Identify which cell holds the provided text, then report its [x, y] central coordinate. 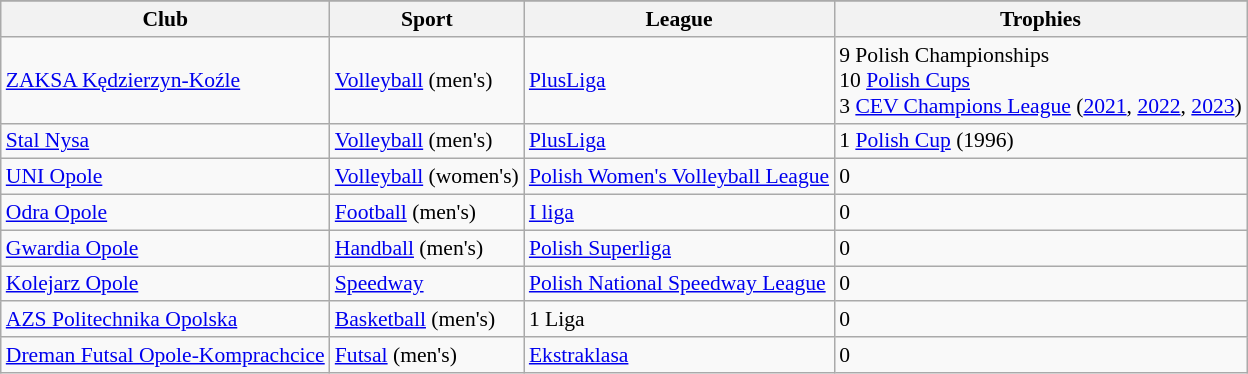
ZAKSA Kędzierzyn-Koźle [166, 80]
Ekstraklasa [679, 355]
Polish National Speedway League [679, 284]
I liga [679, 213]
9 Polish Championships10 Polish Cups3 CEV Champions League (2021, 2022, 2023) [1040, 80]
Polish Superliga [679, 248]
Polish Women's Volleyball League [679, 177]
AZS Politechnika Opolska [166, 320]
Football (men's) [427, 213]
Trophies [1040, 19]
Basketball (men's) [427, 320]
1 Polish Cup (1996) [1040, 141]
1 Liga [679, 320]
Odra Opole [166, 213]
Speedway [427, 284]
Handball (men's) [427, 248]
League [679, 19]
Gwardia Opole [166, 248]
Club [166, 19]
Sport [427, 19]
Stal Nysa [166, 141]
UNI Opole [166, 177]
Dreman Futsal Opole-Komprachcice [166, 355]
Volleyball (women's) [427, 177]
Futsal (men's) [427, 355]
Kolejarz Opole [166, 284]
